Capture the cell that displays the provided text and extract its (x, y) central coordinate. 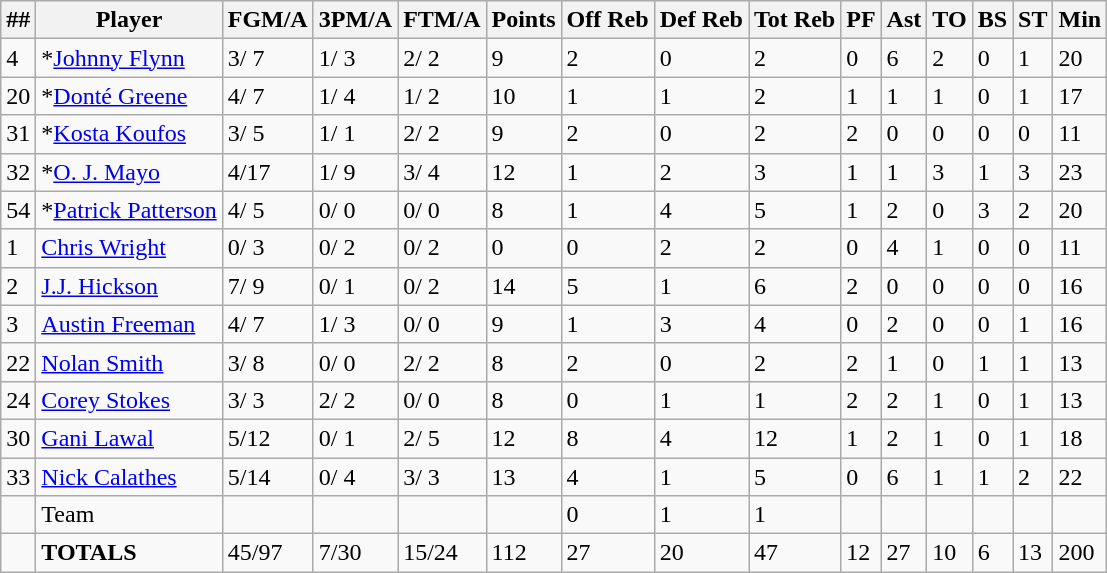
3/ 8 (268, 362)
32 (18, 172)
17 (1080, 96)
*O. J. Mayo (129, 172)
18 (1080, 438)
1/ 4 (355, 96)
*Johnny Flynn (129, 58)
5/14 (268, 477)
24 (18, 400)
Nick Calathes (129, 477)
0/ 3 (268, 248)
54 (18, 210)
7/30 (355, 553)
47 (794, 553)
1/ 1 (355, 134)
*Kosta Koufos (129, 134)
Corey Stokes (129, 400)
TOTALS (129, 553)
*Patrick Patterson (129, 210)
TO (950, 20)
1/ 9 (355, 172)
Points (524, 20)
Chris Wright (129, 248)
200 (1080, 553)
7/ 9 (268, 286)
Gani Lawal (129, 438)
Ast (904, 20)
FTM/A (442, 20)
3/ 7 (268, 58)
4/17 (268, 172)
Team (129, 515)
30 (18, 438)
Nolan Smith (129, 362)
J.J. Hickson (129, 286)
23 (1080, 172)
33 (18, 477)
ST (1033, 20)
0/ 4 (355, 477)
2/ 5 (442, 438)
Min (1080, 20)
BS (992, 20)
5/12 (268, 438)
112 (524, 553)
PF (861, 20)
*Donté Greene (129, 96)
15/24 (442, 553)
4/ 5 (268, 210)
3/ 4 (442, 172)
Off Reb (608, 20)
FGM/A (268, 20)
3/ 5 (268, 134)
1/ 2 (442, 96)
45/97 (268, 553)
14 (524, 286)
Player (129, 20)
Def Reb (701, 20)
Austin Freeman (129, 324)
Tot Reb (794, 20)
3PM/A (355, 20)
## (18, 20)
31 (18, 134)
